Return the [x, y] coordinate for the center point of the cell that contains the specified text.  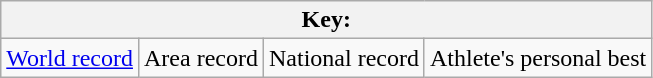
World record [70, 58]
Athlete's personal best [538, 58]
Area record [200, 58]
National record [344, 58]
Key: [326, 20]
